Return the (X, Y) coordinate for the center point of the cell that contains the specified text.  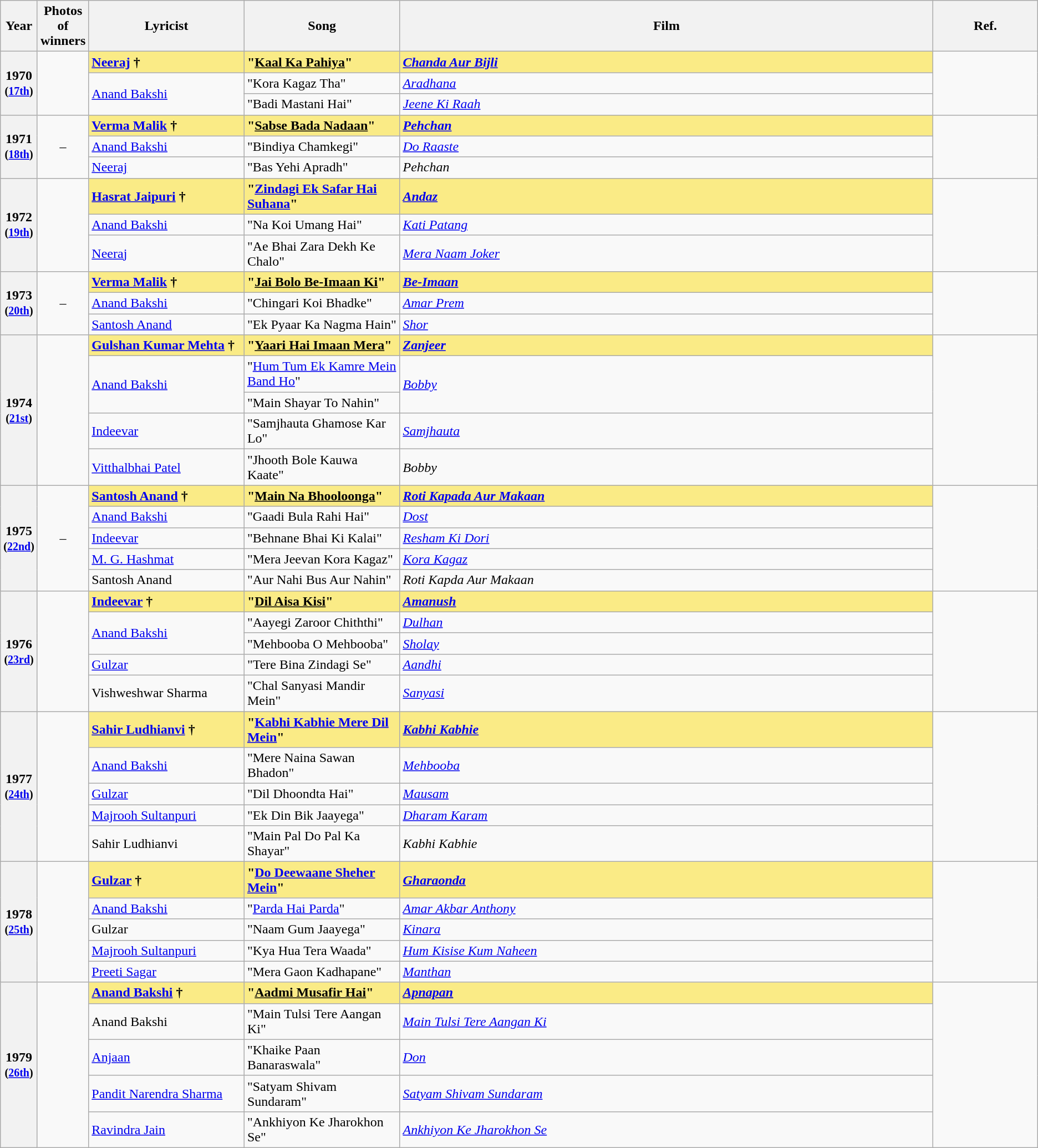
"Bas Yehi Apradh" (322, 167)
1974(21st) (19, 410)
Zanjeer (666, 346)
"Gaadi Bula Rahi Hai" (322, 517)
Andaz (666, 196)
1975(22nd) (19, 538)
"Aadmi Musafir Hai" (322, 993)
"Parda Hai Parda" (322, 908)
Santosh Anand † (166, 496)
Kora Kagaz (666, 559)
"Samjhauta Ghamose Kar Lo" (322, 431)
"Main Shayar To Nahin" (322, 403)
Indeevar † (166, 601)
Roti Kapada Aur Makaan (666, 496)
"Do Deewaane Sheher Mein" (322, 880)
Kinara (666, 929)
Neeraj † (166, 62)
Be-Imaan (666, 282)
Amar Akbar Anthony (666, 908)
M. G. Hashmat (166, 559)
"Aur Nahi Bus Aur Nahin" (322, 580)
1977(24th) (19, 786)
Sahir Ludhianvi (166, 844)
"Jhooth Bole Kauwa Kaate" (322, 467)
Photos of winners (63, 26)
Hasrat Jaipuri † (166, 196)
Aandhi (666, 664)
Mera Naam Joker (666, 253)
Mehbooba (666, 765)
1976(23rd) (19, 651)
Sahir Ludhianvi † (166, 729)
Shor (666, 324)
Main Tulsi Tere Aangan Ki (666, 1022)
"Badi Mastani Hai" (322, 104)
Dulhan (666, 622)
Gulzar † (166, 880)
"Sabse Bada Nadaan" (322, 125)
Aradhana (666, 83)
"Bindiya Chamkegi" (322, 146)
"Mera Gaon Kadhapane" (322, 972)
Kati Patang (666, 225)
Ref. (985, 26)
Song (322, 26)
"Chal Sanyasi Mandir Mein" (322, 693)
Dharam Karam (666, 815)
"Main Tulsi Tere Aangan Ki" (322, 1022)
Dost (666, 517)
"Ankhiyon Ke Jharokhon Se" (322, 1129)
"Tere Bina Zindagi Se" (322, 664)
Amanush (666, 601)
1979(26th) (19, 1065)
"Satyam Shivam Sundaram" (322, 1094)
Ankhiyon Ke Jharokhon Se (666, 1129)
Samjhauta (666, 431)
Ravindra Jain (166, 1129)
"Zindagi Ek Safar Hai Suhana" (322, 196)
Anjaan (166, 1057)
"Ek Din Bik Jaayega" (322, 815)
"Na Koi Umang Hai" (322, 225)
Year (19, 26)
Hum Kisise Kum Naheen (666, 951)
Roti Kapda Aur Makaan (666, 580)
"Behnane Bhai Ki Kalai" (322, 538)
1972(19th) (19, 225)
Sanyasi (666, 693)
Gulshan Kumar Mehta † (166, 346)
"Dil Dhoondta Hai" (322, 794)
Resham Ki Dori (666, 538)
"Hum Tum Ek Kamre Mein Band Ho" (322, 374)
Chanda Aur Bijli (666, 62)
"Mera Jeevan Kora Kagaz" (322, 559)
Don (666, 1057)
Jeene Ki Raah (666, 104)
Preeti Sagar (166, 972)
"Mehbooba O Mehbooba" (322, 643)
1973(20th) (19, 303)
"Aayegi Zaroor Chiththi" (322, 622)
"Main Na Bhooloonga" (322, 496)
"Kabhi Kabhie Mere Dil Mein" (322, 729)
"Mere Naina Sawan Bhadon" (322, 765)
Manthan (666, 972)
"Ek Pyaar Ka Nagma Hain" (322, 324)
Sholay (666, 643)
"Kora Kagaz Tha" (322, 83)
Gharaonda (666, 880)
Anand Bakshi † (166, 993)
1970(17th) (19, 83)
"Dil Aisa Kisi" (322, 601)
"Jai Bolo Be-Imaan Ki" (322, 282)
"Kaal Ka Pahiya" (322, 62)
"Yaari Hai Imaan Mera" (322, 346)
"Khaike Paan Banaraswala" (322, 1057)
Pandit Narendra Sharma (166, 1094)
Satyam Shivam Sundaram (666, 1094)
Film (666, 26)
"Chingari Koi Bhadke" (322, 303)
Amar Prem (666, 303)
Vishweshwar Sharma (166, 693)
Apnapan (666, 993)
1978(25th) (19, 922)
Do Raaste (666, 146)
Lyricist (166, 26)
Mausam (666, 794)
Vitthalbhai Patel (166, 467)
"Kya Hua Tera Waada" (322, 951)
"Naam Gum Jaayega" (322, 929)
"Ae Bhai Zara Dekh Ke Chalo" (322, 253)
"Main Pal Do Pal Ka Shayar" (322, 844)
1971(18th) (19, 146)
